Return the (x, y) coordinate for the center point of the cell that contains the specified text.  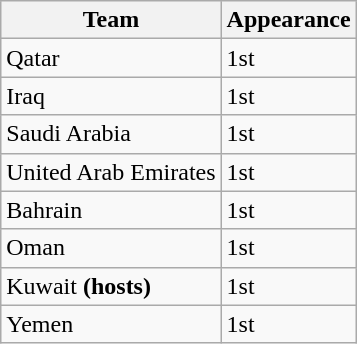
Appearance (288, 20)
Saudi Arabia (111, 134)
Iraq (111, 96)
Bahrain (111, 210)
Oman (111, 248)
Qatar (111, 58)
Team (111, 20)
Yemen (111, 324)
United Arab Emirates (111, 172)
Kuwait (hosts) (111, 286)
